From the cell containing the given text, extract its center point as (x, y) coordinate. 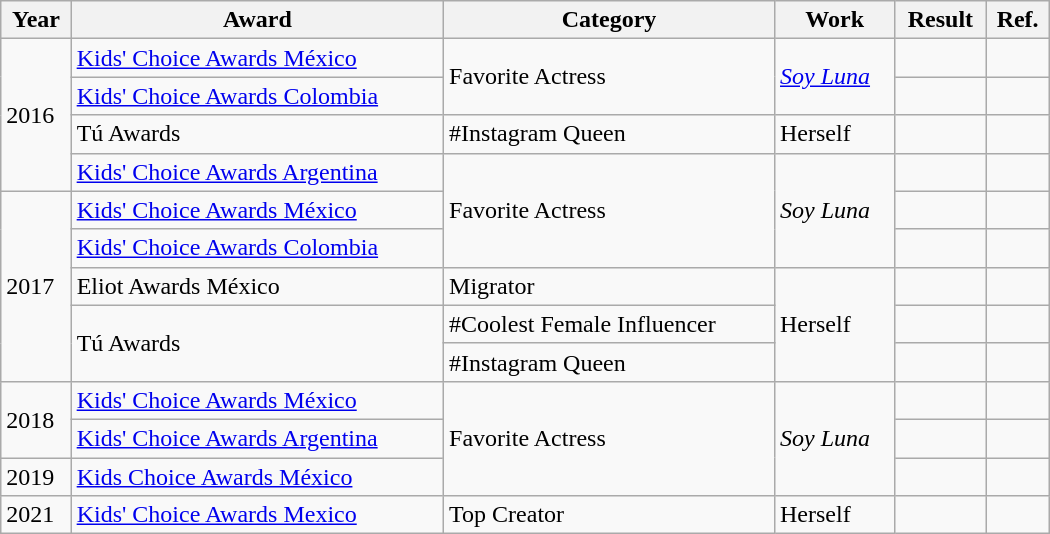
Award (257, 20)
Kids' Choice Awards Mexico (257, 515)
Eliot Awards México (257, 286)
Top Creator (610, 515)
Ref. (1018, 20)
Year (36, 20)
2018 (36, 419)
2019 (36, 477)
Work (834, 20)
2016 (36, 115)
2021 (36, 515)
Kids Choice Awards México (257, 477)
Migrator (610, 286)
Category (610, 20)
2017 (36, 286)
Result (940, 20)
#Coolest Female Influencer (610, 324)
